Scan for the cell matching the given text and deliver its (X, Y) coordinate at center. 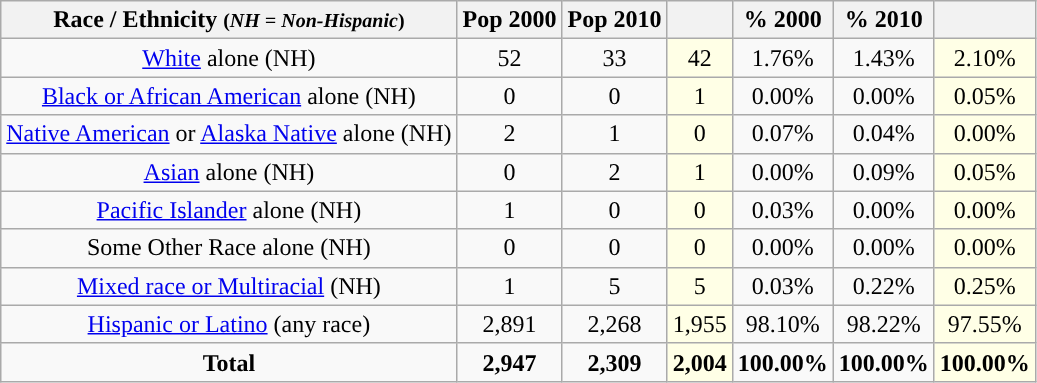
Some Other Race alone (NH) (229, 248)
Native American or Alaska Native alone (NH) (229, 134)
0.04% (884, 134)
White alone (NH) (229, 58)
Race / Ethnicity (NH = Non-Hispanic) (229, 20)
2,004 (700, 362)
42 (700, 58)
% 2010 (884, 20)
Pop 2010 (614, 20)
2,268 (614, 324)
1,955 (700, 324)
Hispanic or Latino (any race) (229, 324)
Asian alone (NH) (229, 172)
Total (229, 362)
0.07% (782, 134)
2,947 (510, 362)
2,309 (614, 362)
52 (510, 58)
33 (614, 58)
Pacific Islander alone (NH) (229, 210)
2,891 (510, 324)
1.76% (782, 58)
2.10% (984, 58)
Pop 2000 (510, 20)
98.22% (884, 324)
% 2000 (782, 20)
Mixed race or Multiracial (NH) (229, 286)
98.10% (782, 324)
97.55% (984, 324)
0.22% (884, 286)
1.43% (884, 58)
0.25% (984, 286)
Black or African American alone (NH) (229, 96)
0.09% (884, 172)
